Capture the cell that displays the provided text and extract its [x, y] central coordinate. 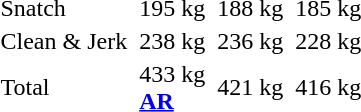
238 kg [172, 41]
236 kg [250, 41]
